Scan for the cell matching the given text and deliver its (x, y) coordinate at center. 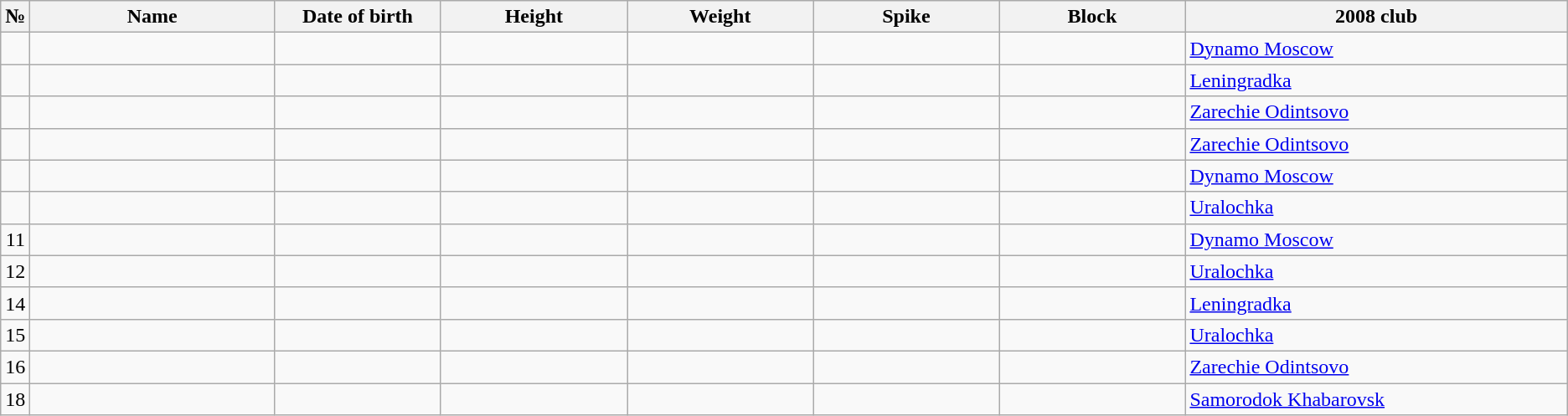
14 (15, 303)
№ (15, 17)
2008 club (1376, 17)
12 (15, 271)
Height (534, 17)
18 (15, 399)
Date of birth (358, 17)
Samorodok Khabarovsk (1376, 399)
11 (15, 239)
16 (15, 367)
Spike (906, 17)
Weight (720, 17)
15 (15, 335)
Block (1092, 17)
Name (152, 17)
